From the cell containing the given text, extract its center point as (X, Y) coordinate. 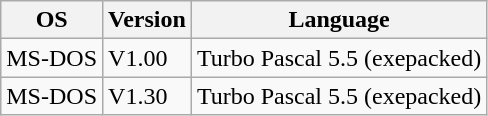
OS (52, 20)
Version (148, 20)
V1.00 (148, 58)
Language (338, 20)
V1.30 (148, 96)
